Output the (X, Y) coordinate of the center of the cell containing the given text.  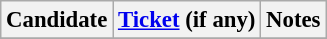
Candidate (57, 20)
Notes (294, 20)
Ticket (if any) (187, 20)
